Search for the cell housing the specified text and yield its (x, y) center coordinate. 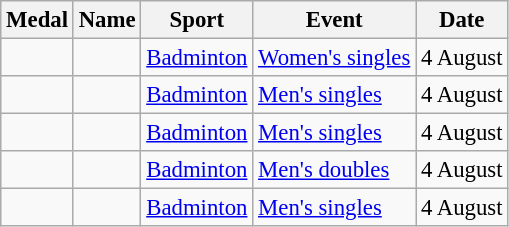
Sport (197, 20)
Medal (38, 20)
Women's singles (334, 58)
Men's doubles (334, 170)
Event (334, 20)
Date (462, 20)
Name (107, 20)
